Return [X, Y] of the center of cell containing provided text 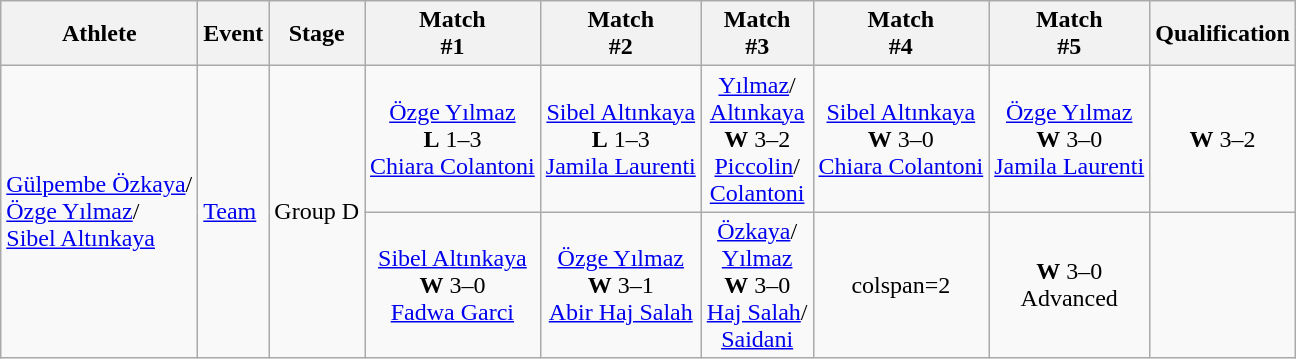
W 3–2 [1223, 139]
Özge YılmazL 1–3 Chiara Colantoni [453, 139]
Sibel AltınkayaL 1–3 Jamila Laurenti [620, 139]
Event [234, 34]
Match#1 [453, 34]
Gülpembe Özkaya/Özge Yılmaz/Sibel Altınkaya [100, 212]
Özge YılmazW 3–1 Abir Haj Salah [620, 285]
Özge YılmazW 3–0 Jamila Laurenti [1070, 139]
Özkaya/YılmazW 3–0 Haj Salah/Saidani [757, 285]
Group D [317, 212]
W 3–0Advanced [1070, 285]
Match#3 [757, 34]
Match#5 [1070, 34]
Team [234, 212]
Qualification [1223, 34]
Match#2 [620, 34]
Sibel AltınkayaW 3–0 Chiara Colantoni [901, 139]
Match#4 [901, 34]
Sibel AltınkayaW 3–0 Fadwa Garci [453, 285]
Athlete [100, 34]
Stage [317, 34]
Yılmaz/AltınkayaW 3–2 Piccolin/Colantoni [757, 139]
colspan=2 [901, 285]
